Determine the (X, Y) coordinate at the center of the cell enclosing the given text.  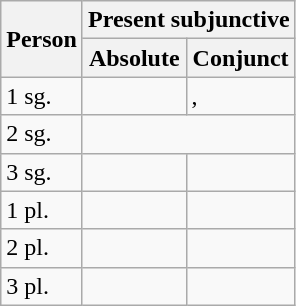
Person (42, 39)
1 sg. (42, 96)
Conjunct (240, 58)
3 sg. (42, 172)
Present subjunctive (188, 20)
2 pl. (42, 248)
3 pl. (42, 286)
Absolute (134, 58)
2 sg. (42, 134)
, (240, 96)
1 pl. (42, 210)
